Determine the (X, Y) coordinate at the center of the cell enclosing the given text.  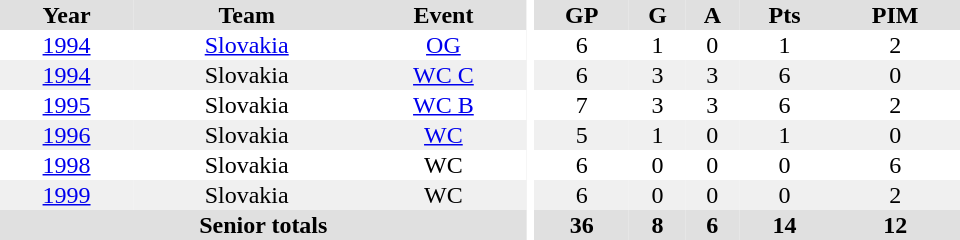
WC B (443, 105)
OG (443, 45)
WC C (443, 75)
Senior totals (264, 225)
G (658, 15)
7 (582, 105)
36 (582, 225)
Pts (784, 15)
PIM (895, 15)
12 (895, 225)
8 (658, 225)
1999 (66, 195)
A (712, 15)
1998 (66, 165)
5 (582, 135)
Year (66, 15)
14 (784, 225)
1995 (66, 105)
1996 (66, 135)
GP (582, 15)
Event (443, 15)
Team (246, 15)
